Capture the cell that displays the provided text and extract its [X, Y] central coordinate. 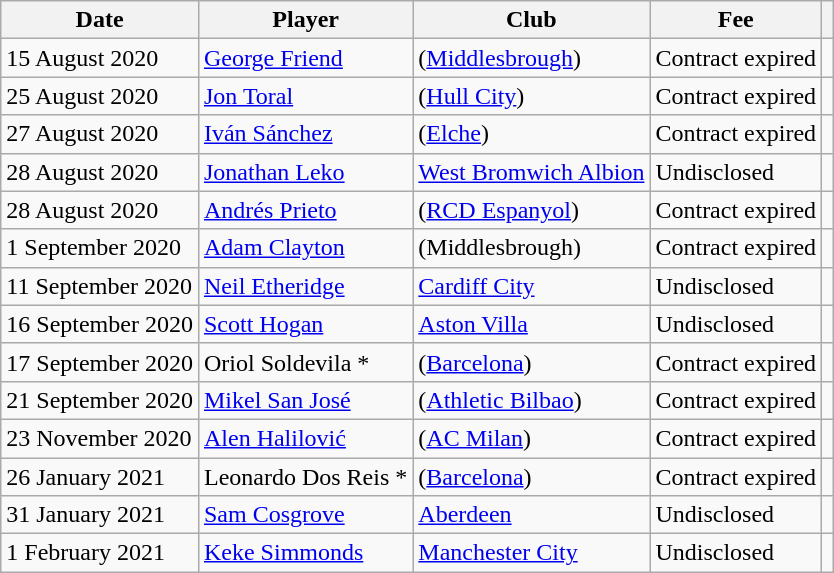
Club [532, 20]
25 August 2020 [100, 96]
23 November 2020 [100, 438]
11 September 2020 [100, 286]
(RCD Espanyol) [532, 210]
West Bromwich Albion [532, 172]
1 February 2021 [100, 553]
26 January 2021 [100, 477]
Adam Clayton [305, 248]
Aston Villa [532, 324]
(Hull City) [532, 96]
Leonardo Dos Reis * [305, 477]
Oriol Soldevila * [305, 362]
Cardiff City [532, 286]
21 September 2020 [100, 400]
Alen Halilović [305, 438]
Neil Etheridge [305, 286]
Jon Toral [305, 96]
Fee [736, 20]
Manchester City [532, 553]
16 September 2020 [100, 324]
Date [100, 20]
Mikel San José [305, 400]
(Athletic Bilbao) [532, 400]
31 January 2021 [100, 515]
(AC Milan) [532, 438]
Player [305, 20]
Jonathan Leko [305, 172]
Iván Sánchez [305, 134]
15 August 2020 [100, 58]
Sam Cosgrove [305, 515]
Aberdeen [532, 515]
Andrés Prieto [305, 210]
27 August 2020 [100, 134]
George Friend [305, 58]
(Elche) [532, 134]
Keke Simmonds [305, 553]
Scott Hogan [305, 324]
1 September 2020 [100, 248]
17 September 2020 [100, 362]
